Find where the given text appears and provide that cell's center as [X, Y] coordinate. 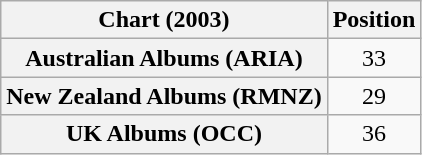
Australian Albums (ARIA) [164, 58]
36 [374, 134]
Position [374, 20]
Chart (2003) [164, 20]
33 [374, 58]
New Zealand Albums (RMNZ) [164, 96]
UK Albums (OCC) [164, 134]
29 [374, 96]
